For the text-containing cell, return its midpoint in [X, Y] coordinate format. 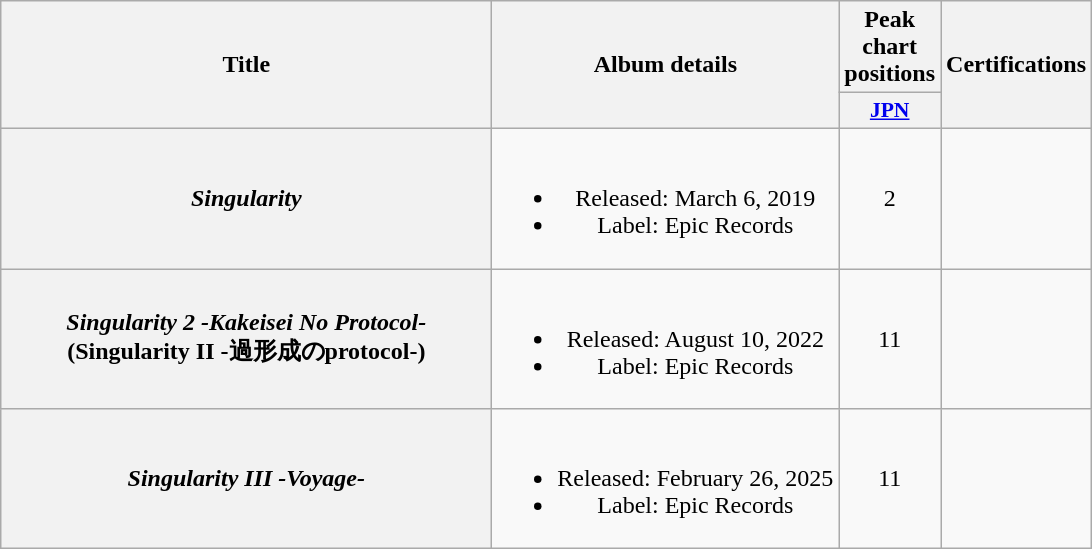
JPN [890, 111]
Singularity III -Voyage- [246, 479]
Released: August 10, 2022Label: Epic Records [666, 338]
Singularity [246, 198]
Album details [666, 65]
Singularity 2 -Kakeisei No Protocol- (Singularity II -過形成のprotocol-) [246, 338]
Released: February 26, 2025Label: Epic Records [666, 479]
2 [890, 198]
Peak chart positions [890, 47]
Certifications [1016, 65]
Released: March 6, 2019Label: Epic Records [666, 198]
Title [246, 65]
